Output the (X, Y) coordinate of the center of the cell containing the given text.  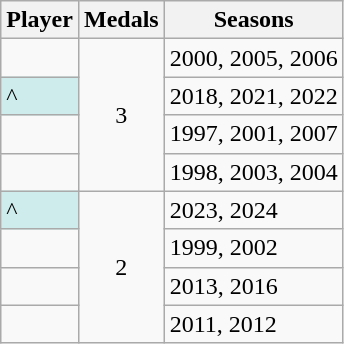
2018, 2021, 2022 (254, 96)
1998, 2003, 2004 (254, 172)
2023, 2024 (254, 210)
2000, 2005, 2006 (254, 58)
2011, 2012 (254, 324)
3 (121, 115)
1997, 2001, 2007 (254, 134)
2013, 2016 (254, 286)
1999, 2002 (254, 248)
Seasons (254, 20)
Medals (121, 20)
2 (121, 267)
Player (40, 20)
